Locate the cell with the specified text and output its [X, Y] center coordinate. 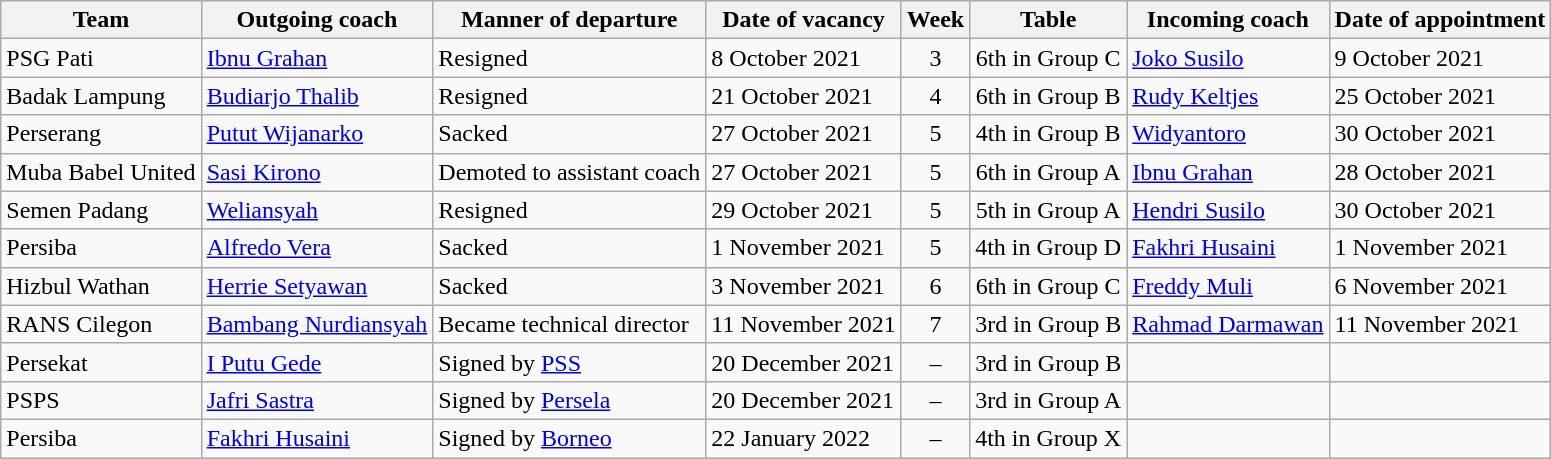
Demoted to assistant coach [570, 172]
6 November 2021 [1440, 286]
3 [935, 58]
Table [1048, 20]
28 October 2021 [1440, 172]
7 [935, 324]
25 October 2021 [1440, 96]
Rahmad Darmawan [1228, 324]
Perserang [101, 134]
22 January 2022 [804, 438]
Signed by Persela [570, 400]
29 October 2021 [804, 210]
9 October 2021 [1440, 58]
PSG Pati [101, 58]
Muba Babel United [101, 172]
8 October 2021 [804, 58]
21 October 2021 [804, 96]
Signed by Borneo [570, 438]
Date of appointment [1440, 20]
Badak Lampung [101, 96]
PSPS [101, 400]
Herrie Setyawan [317, 286]
Sasi Kirono [317, 172]
4th in Group B [1048, 134]
3 November 2021 [804, 286]
Putut Wijanarko [317, 134]
Persekat [101, 362]
Week [935, 20]
Freddy Muli [1228, 286]
I Putu Gede [317, 362]
6th in Group B [1048, 96]
Rudy Keltjes [1228, 96]
Widyantoro [1228, 134]
Joko Susilo [1228, 58]
Alfredo Vera [317, 248]
Team [101, 20]
Weliansyah [317, 210]
Jafri Sastra [317, 400]
Budiarjo Thalib [317, 96]
Date of vacancy [804, 20]
6 [935, 286]
RANS Cilegon [101, 324]
Bambang Nurdiansyah [317, 324]
5th in Group A [1048, 210]
Semen Padang [101, 210]
3rd in Group A [1048, 400]
Incoming coach [1228, 20]
4 [935, 96]
Signed by PSS [570, 362]
4th in Group D [1048, 248]
Manner of departure [570, 20]
Hendri Susilo [1228, 210]
Hizbul Wathan [101, 286]
4th in Group X [1048, 438]
Became technical director [570, 324]
Outgoing coach [317, 20]
6th in Group A [1048, 172]
